Scan for the cell matching the given text and deliver its [X, Y] coordinate at center. 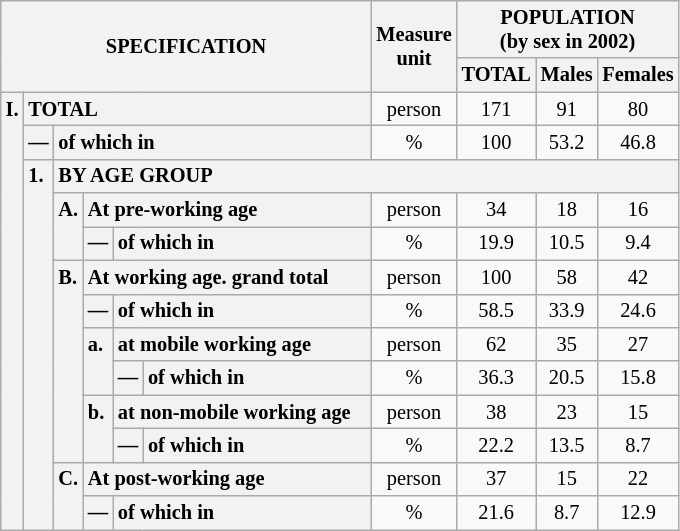
BY AGE GROUP [366, 176]
20.5 [567, 378]
58 [567, 277]
36.3 [496, 378]
SPECIFICATION [186, 46]
46.8 [638, 142]
22.2 [496, 445]
C. [68, 496]
62 [496, 344]
at mobile working age [242, 344]
Males [567, 75]
Females [638, 75]
53.2 [567, 142]
13.5 [567, 445]
At post-working age [227, 479]
58.5 [496, 311]
34 [496, 210]
b. [98, 428]
33.9 [567, 311]
15.8 [638, 378]
At pre-working age [227, 210]
19.9 [496, 243]
16 [638, 210]
Measure unit [414, 46]
I. [12, 311]
18 [567, 210]
B. [68, 361]
80 [638, 109]
1. [38, 344]
37 [496, 479]
23 [567, 412]
A. [68, 226]
171 [496, 109]
At working age. grand total [227, 277]
38 [496, 412]
12.9 [638, 513]
9.4 [638, 243]
21.6 [496, 513]
a. [98, 360]
at non-mobile working age [242, 412]
10.5 [567, 243]
27 [638, 344]
24.6 [638, 311]
91 [567, 109]
22 [638, 479]
42 [638, 277]
35 [567, 344]
POPULATION (by sex in 2002) [568, 29]
